Pinpoint the cell where the given text exists, returning its (x, y) midpoint coordinate. 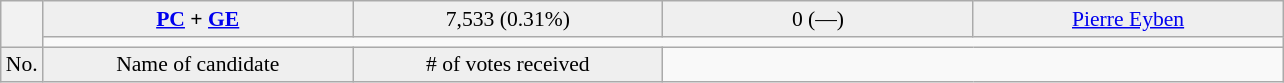
0 (—) (818, 19)
# of votes received (508, 65)
7,533 (0.31%) (508, 19)
Pierre Eyben (1128, 19)
No. (22, 65)
Name of candidate (198, 65)
PC + GE (198, 19)
